Locate the cell with the specified text and output its (X, Y) center coordinate. 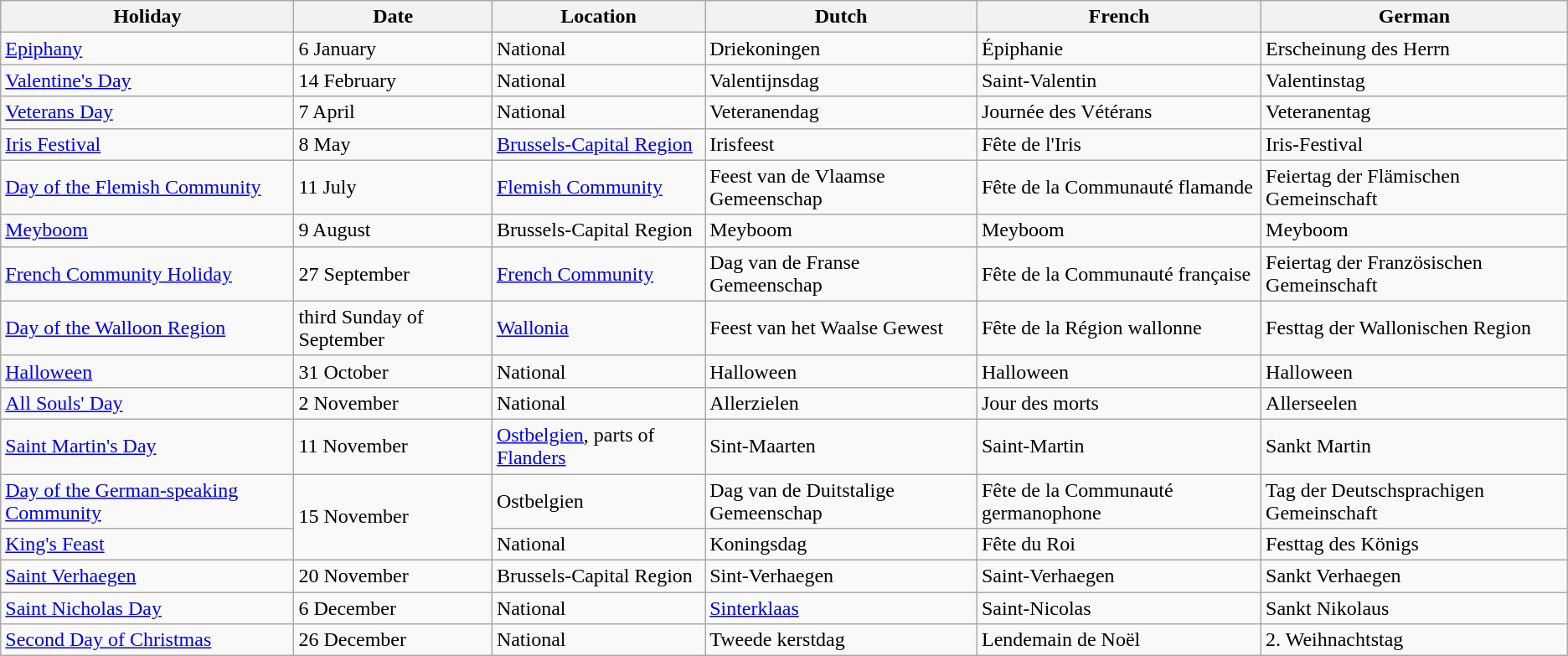
Sint-Verhaegen (841, 576)
31 October (393, 371)
Sankt Martin (1415, 446)
Allerzielen (841, 403)
Wallonia (598, 328)
Feest van de Vlaamse Gemeenschap (841, 188)
Jour des morts (1119, 403)
Allerseelen (1415, 403)
Épiphanie (1119, 49)
French (1119, 17)
6 December (393, 608)
8 May (393, 144)
Saint Martin's Day (147, 446)
Flemish Community (598, 188)
Saint-Martin (1119, 446)
11 July (393, 188)
9 August (393, 230)
26 December (393, 640)
Second Day of Christmas (147, 640)
11 November (393, 446)
All Souls' Day (147, 403)
Driekoningen (841, 49)
Valentinstag (1415, 80)
Iris Festival (147, 144)
third Sunday of September (393, 328)
2 November (393, 403)
Feiertag der Flämischen Gemeinschaft (1415, 188)
Sankt Nikolaus (1415, 608)
Saint Verhaegen (147, 576)
Date (393, 17)
Fête de la Région wallonne (1119, 328)
Fête de la Communauté germanophone (1119, 501)
German (1415, 17)
Saint-Valentin (1119, 80)
Feest van het Waalse Gewest (841, 328)
14 February (393, 80)
Journée des Vétérans (1119, 112)
Location (598, 17)
Fête de la Communauté française (1119, 273)
Valentijnsdag (841, 80)
Koningsdag (841, 545)
Dag van de Franse Gemeenschap (841, 273)
King's Feast (147, 545)
French Community Holiday (147, 273)
27 September (393, 273)
Tweede kerstdag (841, 640)
Valentine's Day (147, 80)
Lendemain de Noël (1119, 640)
2. Weihnachtstag (1415, 640)
Veterans Day (147, 112)
Epiphany (147, 49)
15 November (393, 518)
Feiertag der Französischen Gemeinschaft (1415, 273)
Veteranentag (1415, 112)
Day of the German-speaking Community (147, 501)
Fête de l'Iris (1119, 144)
Saint-Nicolas (1119, 608)
Irisfeest (841, 144)
Dutch (841, 17)
Erscheinung des Herrn (1415, 49)
Festtag der Wallonischen Region (1415, 328)
Saint-Verhaegen (1119, 576)
Sint-Maarten (841, 446)
Day of the Flemish Community (147, 188)
Dag van de Duitstalige Gemeenschap (841, 501)
Festtag des Königs (1415, 545)
7 April (393, 112)
Saint Nicholas Day (147, 608)
Sankt Verhaegen (1415, 576)
Tag der Deutschsprachigen Gemeinschaft (1415, 501)
Fête du Roi (1119, 545)
Day of the Walloon Region (147, 328)
20 November (393, 576)
Sinterklaas (841, 608)
Ostbelgien (598, 501)
Fête de la Communauté flamande (1119, 188)
Veteranendag (841, 112)
6 January (393, 49)
French Community (598, 273)
Holiday (147, 17)
Ostbelgien, parts of Flanders (598, 446)
Iris-Festival (1415, 144)
